Provide the (X, Y) coordinate of the cell's center where the given text is located.  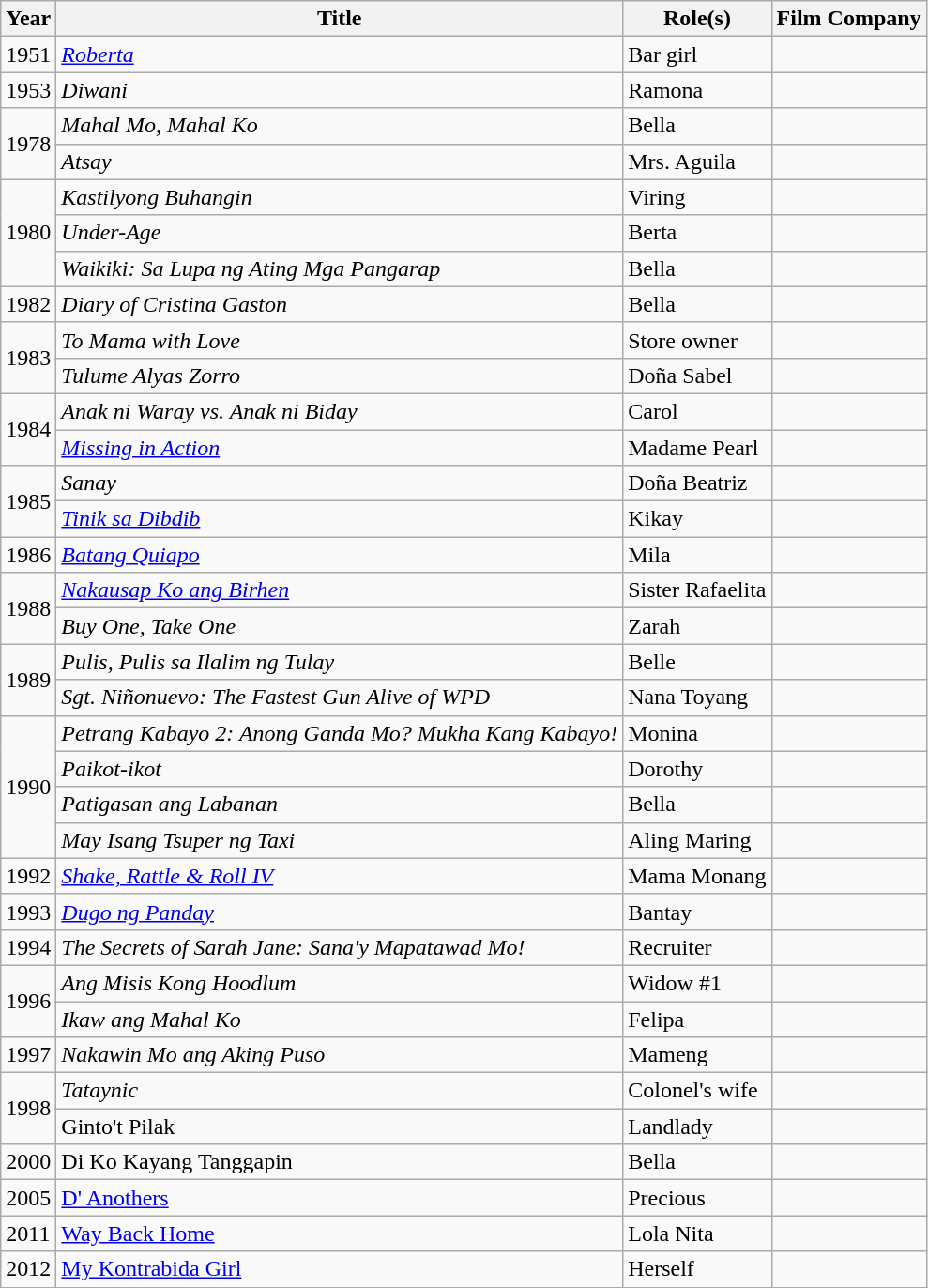
Petrang Kabayo 2: Anong Ganda Mo? Mukha Kang Kabayo! (340, 733)
Film Company (848, 19)
1953 (28, 90)
Nana Toyang (697, 698)
Widow #1 (697, 983)
Store owner (697, 340)
My Kontrabida Girl (340, 1269)
Shake, Rattle & Roll IV (340, 876)
Doña Beatriz (697, 483)
Sgt. Niñonuevo: The Fastest Gun Alive of WPD (340, 698)
2000 (28, 1162)
Buy One, Take One (340, 626)
Viring (697, 197)
Waikiki: Sa Lupa ng Ating Mga Pangarap (340, 268)
Monina (697, 733)
1996 (28, 1001)
Di Ko Kayang Tanggapin (340, 1162)
1997 (28, 1055)
Dorothy (697, 769)
Sanay (340, 483)
Kastilyong Buhangin (340, 197)
Nakausap Ko ang Birhen (340, 590)
Ikaw ang Mahal Ko (340, 1019)
Belle (697, 662)
Sister Rafaelita (697, 590)
Berta (697, 233)
The Secrets of Sarah Jane: Sana'y Mapatawad Mo! (340, 947)
1993 (28, 912)
Ginto't Pilak (340, 1127)
Diary of Cristina Gaston (340, 304)
Herself (697, 1269)
1994 (28, 947)
Role(s) (697, 19)
May Isang Tsuper ng Taxi (340, 840)
Colonel's wife (697, 1091)
Doña Sabel (697, 376)
Carol (697, 411)
Pulis, Pulis sa Ilalim ng Tulay (340, 662)
Atsay (340, 161)
Lola Nita (697, 1234)
Nakawin Mo ang Aking Puso (340, 1055)
Landlady (697, 1127)
1989 (28, 680)
Recruiter (697, 947)
1998 (28, 1109)
Way Back Home (340, 1234)
Aling Maring (697, 840)
1980 (28, 233)
1982 (28, 304)
Batang Quiapo (340, 555)
Tataynic (340, 1091)
Felipa (697, 1019)
Paikot-ikot (340, 769)
1978 (28, 144)
Patigasan ang Labanan (340, 805)
Bar girl (697, 54)
Dugo ng Panday (340, 912)
1983 (28, 358)
Mama Monang (697, 876)
Precious (697, 1198)
Anak ni Waray vs. Anak ni Biday (340, 411)
1990 (28, 787)
Diwani (340, 90)
2005 (28, 1198)
Mrs. Aguila (697, 161)
1992 (28, 876)
Tinik sa Dibdib (340, 519)
Roberta (340, 54)
Mila (697, 555)
Madame Pearl (697, 448)
1985 (28, 501)
Zarah (697, 626)
1951 (28, 54)
Ramona (697, 90)
1986 (28, 555)
1984 (28, 429)
2012 (28, 1269)
Bantay (697, 912)
Year (28, 19)
D' Anothers (340, 1198)
Ang Misis Kong Hoodlum (340, 983)
2011 (28, 1234)
Title (340, 19)
1988 (28, 608)
To Mama with Love (340, 340)
Mahal Mo, Mahal Ko (340, 126)
Tulume Alyas Zorro (340, 376)
Under-Age (340, 233)
Mameng (697, 1055)
Kikay (697, 519)
Missing in Action (340, 448)
